Detect which cell encompasses the target text, then output its (x, y) center coordinate. 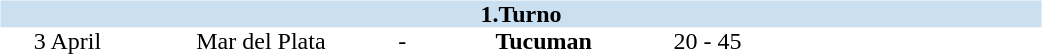
1.Turno (520, 14)
- (402, 42)
3 April (67, 42)
Mar del Plata (262, 42)
20 - 45 (707, 42)
Tucuman (544, 42)
